From the cell containing the given text, extract its center point as (X, Y) coordinate. 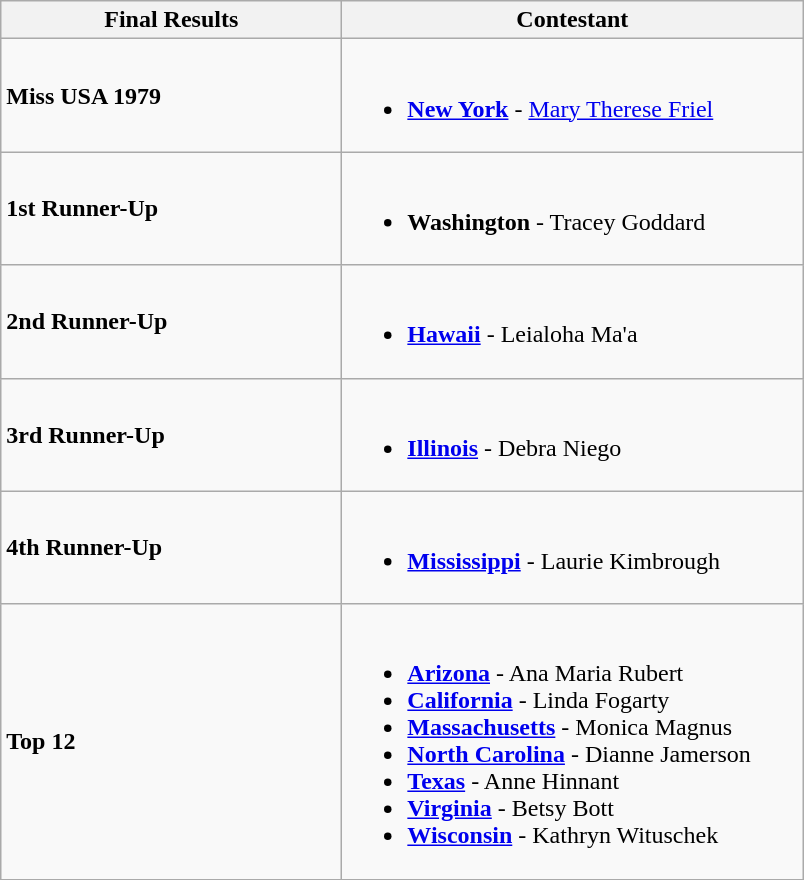
Illinois - Debra Niego (572, 434)
Final Results (172, 20)
Mississippi - Laurie Kimbrough (572, 548)
4th Runner-Up (172, 548)
New York - Mary Therese Friel (572, 96)
1st Runner-Up (172, 208)
Washington - Tracey Goddard (572, 208)
Miss USA 1979 (172, 96)
2nd Runner-Up (172, 322)
Hawaii - Leialoha Ma'a (572, 322)
Contestant (572, 20)
Top 12 (172, 742)
3rd Runner-Up (172, 434)
